Locate the cell with the specified text and output its (X, Y) center coordinate. 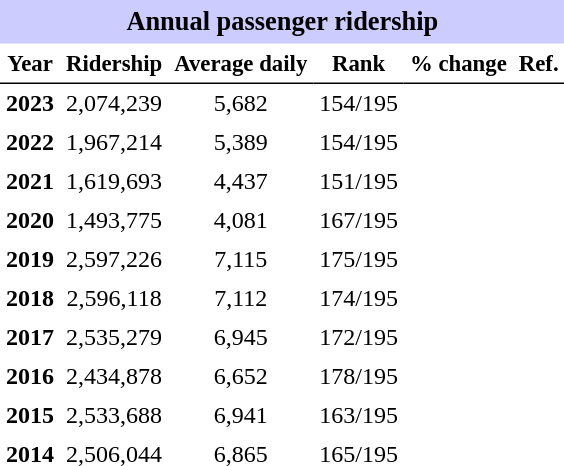
172/195 (358, 338)
6,652 (240, 376)
% change (458, 64)
2,596,118 (114, 298)
2018 (30, 298)
2023 (30, 104)
1,619,693 (114, 182)
7,112 (240, 298)
Ridership (114, 64)
7,115 (240, 260)
1,493,775 (114, 220)
5,389 (240, 142)
2,434,878 (114, 376)
2,074,239 (114, 104)
2,535,279 (114, 338)
2021 (30, 182)
2,533,688 (114, 416)
5,682 (240, 104)
2015 (30, 416)
2020 (30, 220)
6,941 (240, 416)
2017 (30, 338)
Rank (358, 64)
151/195 (358, 182)
2022 (30, 142)
2019 (30, 260)
4,081 (240, 220)
163/195 (358, 416)
2016 (30, 376)
175/195 (358, 260)
4,437 (240, 182)
Average daily (240, 64)
2,597,226 (114, 260)
1,967,214 (114, 142)
Year (30, 64)
178/195 (358, 376)
6,945 (240, 338)
174/195 (358, 298)
167/195 (358, 220)
